Determine the [x, y] coordinate at the center of the cell enclosing the given text.  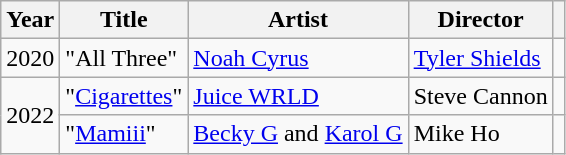
"Mamiii" [124, 134]
Becky G and Karol G [298, 134]
Artist [298, 20]
Steve Cannon [480, 96]
Mike Ho [480, 134]
Tyler Shields [480, 58]
"All Three" [124, 58]
2022 [30, 115]
2020 [30, 58]
Juice WRLD [298, 96]
Year [30, 20]
Title [124, 20]
Noah Cyrus [298, 58]
"Cigarettes" [124, 96]
Director [480, 20]
